Output the [x, y] coordinate of the center of the cell containing the given text.  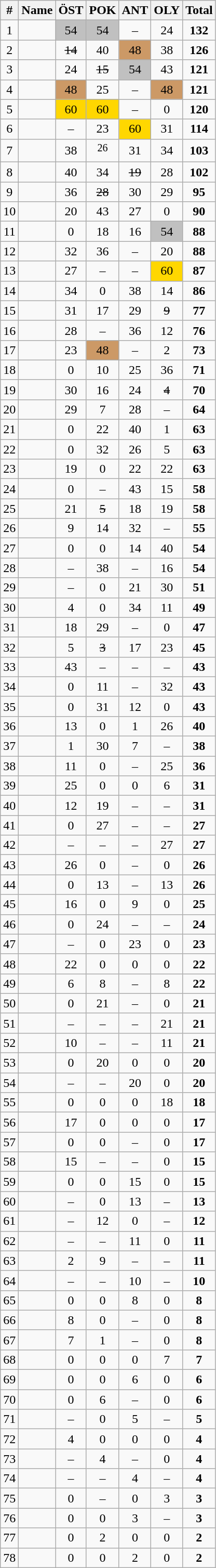
# [9, 10]
72 [9, 1439]
44 [9, 885]
57 [9, 1142]
61 [9, 1221]
90 [199, 212]
74 [9, 1479]
POK [103, 10]
68 [9, 1359]
103 [199, 151]
126 [199, 50]
53 [9, 1063]
Total [199, 10]
120 [199, 109]
35 [9, 706]
41 [9, 825]
OLY [167, 10]
56 [9, 1122]
69 [9, 1380]
95 [199, 192]
86 [199, 291]
33 [9, 667]
62 [9, 1241]
46 [9, 924]
75 [9, 1498]
114 [199, 129]
65 [9, 1300]
59 [9, 1182]
67 [9, 1340]
132 [199, 30]
42 [9, 845]
87 [199, 271]
66 [9, 1320]
ANT [135, 10]
50 [9, 1003]
52 [9, 1043]
39 [9, 786]
78 [9, 1558]
102 [199, 172]
37 [9, 746]
ÖST [71, 10]
Name [37, 10]
